Extract the (X, Y) coordinate from the center of the cell holding the provided text.  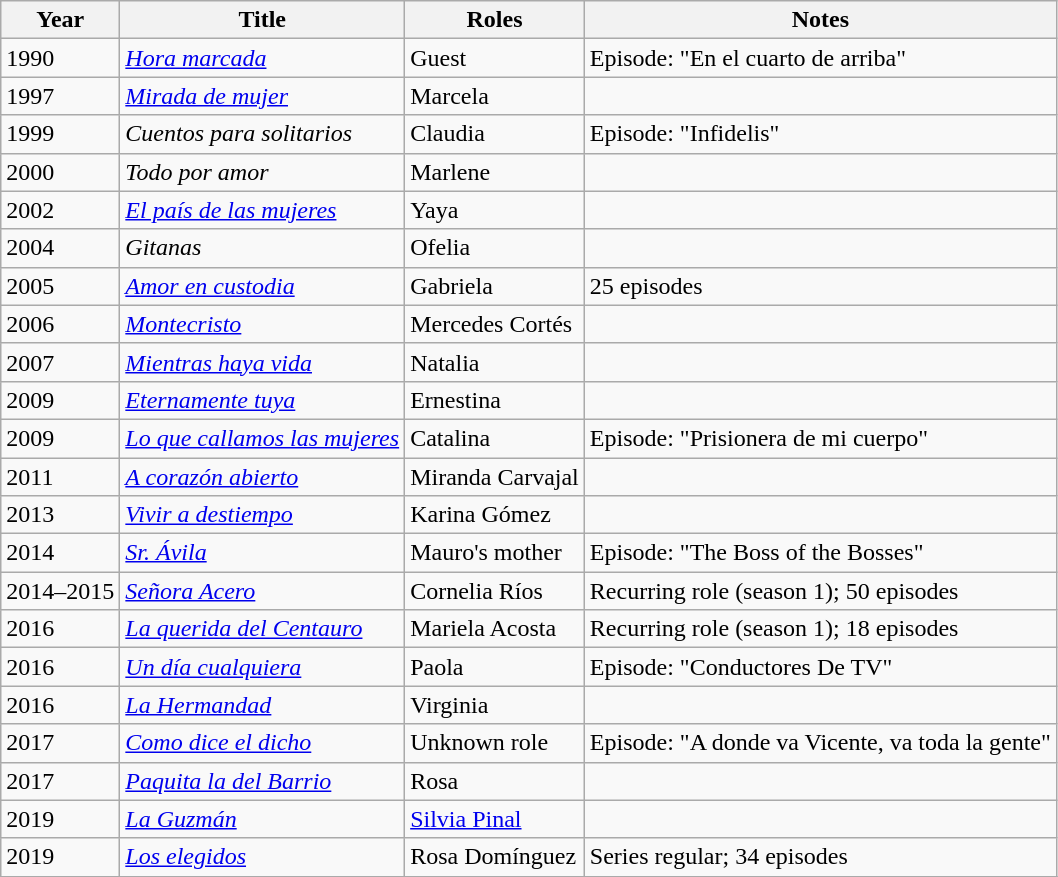
2011 (60, 477)
Claudia (495, 134)
Mirada de mujer (262, 96)
Mientras haya vida (262, 362)
Ofelia (495, 248)
Cuentos para solitarios (262, 134)
Title (262, 20)
Ernestina (495, 400)
Notes (820, 20)
Gitanas (262, 248)
A corazón abierto (262, 477)
Catalina (495, 438)
Episode: "A donde va Vicente, va toda la gente" (820, 743)
Rosa Domínguez (495, 857)
Roles (495, 20)
Paola (495, 667)
Series regular; 34 episodes (820, 857)
Los elegidos (262, 857)
Recurring role (season 1); 50 episodes (820, 591)
Como dice el dicho (262, 743)
Episode: "Conductores De TV" (820, 667)
Lo que callamos las mujeres (262, 438)
Marlene (495, 172)
Señora Acero (262, 591)
Amor en custodia (262, 286)
2013 (60, 515)
Todo por amor (262, 172)
2002 (60, 210)
2006 (60, 324)
La Guzmán (262, 819)
2004 (60, 248)
2014–2015 (60, 591)
1997 (60, 96)
Yaya (495, 210)
Gabriela (495, 286)
Cornelia Ríos (495, 591)
La querida del Centauro (262, 629)
Guest (495, 58)
Year (60, 20)
Eternamente tuya (262, 400)
Montecristo (262, 324)
Silvia Pinal (495, 819)
Miranda Carvajal (495, 477)
Paquita la del Barrio (262, 781)
La Hermandad (262, 705)
El país de las mujeres (262, 210)
Karina Gómez (495, 515)
Mercedes Cortés (495, 324)
Vivir a destiempo (262, 515)
Un día cualquiera (262, 667)
Episode: "Prisionera de mi cuerpo" (820, 438)
25 episodes (820, 286)
Mariela Acosta (495, 629)
Recurring role (season 1); 18 episodes (820, 629)
2005 (60, 286)
Mauro's mother (495, 553)
2000 (60, 172)
Marcela (495, 96)
Rosa (495, 781)
Episode: "The Boss of the Bosses" (820, 553)
2014 (60, 553)
1999 (60, 134)
Sr. Ávila (262, 553)
Natalia (495, 362)
Unknown role (495, 743)
2007 (60, 362)
Episode: "En el cuarto de arriba" (820, 58)
Episode: "Infidelis" (820, 134)
Virginia (495, 705)
1990 (60, 58)
Hora marcada (262, 58)
